Provide the (X, Y) coordinate of the cell's center where the given text is located.  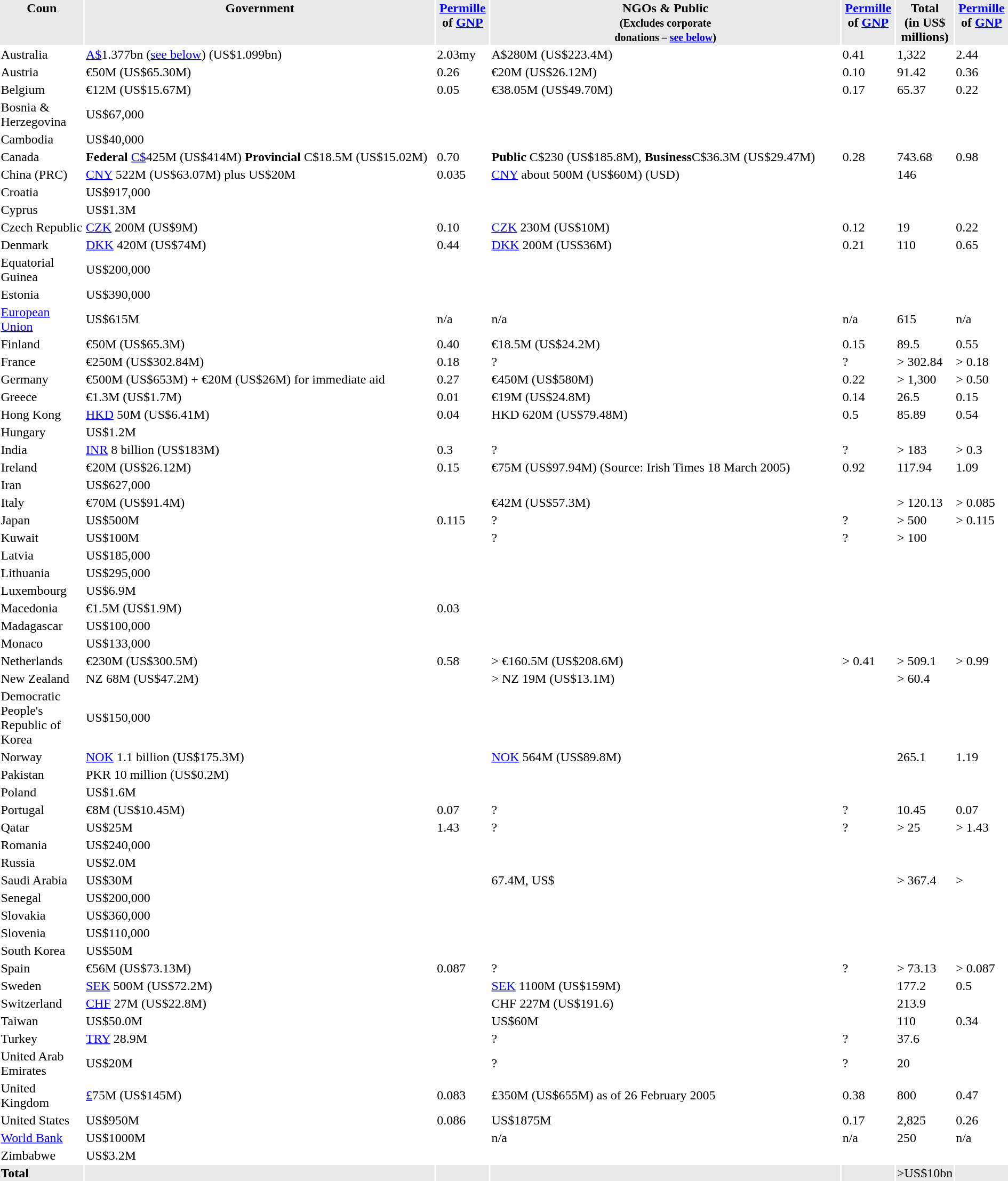
SEK 1100M (US$159M) (666, 986)
Greece (42, 397)
0.03 (463, 608)
Ireland (42, 467)
2.44 (981, 54)
Poland (42, 792)
US$40,000 (260, 139)
0.12 (868, 227)
Netherlands (42, 661)
0.115 (463, 520)
0.98 (981, 157)
Romania (42, 845)
800 (925, 1096)
10.45 (925, 810)
0.04 (463, 414)
European Union (42, 319)
US$917,000 (260, 192)
€56M (US$73.13M) (260, 968)
US$20M (260, 1064)
Portugal (42, 810)
New Zealand (42, 679)
India (42, 450)
CNY about 500M (US$60M) (USD) (666, 174)
Saudi Arabia (42, 880)
United Arab Emirates (42, 1064)
Public C$230 (US$185.8M), BusinessC$36.3M (US$29.47M) (666, 157)
Kuwait (42, 538)
Total (42, 1173)
250 (925, 1138)
Equatorial Guinea (42, 270)
SEK 500M (US$72.2M) (260, 986)
> 0.115 (981, 520)
€250M (US$302.84M) (260, 362)
> 183 (925, 450)
2.03my (463, 54)
213.9 (925, 1003)
US$50.0M (260, 1021)
Germany (42, 379)
>US$10bn (925, 1173)
> 73.13 (925, 968)
0.41 (868, 54)
> 0.99 (981, 661)
0.21 (868, 245)
0.55 (981, 344)
0.38 (868, 1096)
> 509.1 (925, 661)
€38.05M (US$49.70M) (666, 90)
Luxembourg (42, 590)
Iran (42, 485)
€8M (US$10.45M) (260, 810)
117.94 (925, 467)
US$627,000 (260, 485)
0.54 (981, 414)
0.083 (463, 1096)
1,322 (925, 54)
US$240,000 (260, 845)
> 1,300 (925, 379)
US$3.2M (260, 1155)
NOK 1.1 billion (US$175.3M) (260, 757)
> 302.84 (925, 362)
€19M (US$24.8M) (666, 397)
> 0.087 (981, 968)
0.28 (868, 157)
HKD 50M (US$6.41M) (260, 414)
CNY 522M (US$63.07M) plus US$20M (260, 174)
Monaco (42, 643)
0.65 (981, 245)
0.40 (463, 344)
€50M (US$65.3M) (260, 344)
Czech Republic (42, 227)
US$1.2M (260, 432)
1.43 (463, 827)
CHF 27M (US$22.8M) (260, 1003)
DKK 420M (US$74M) (260, 245)
US$360,000 (260, 915)
> 0.18 (981, 362)
US$25M (260, 827)
US$295,000 (260, 573)
PKR 10 million (US$0.2M) (260, 775)
Italy (42, 502)
US$150,000 (260, 718)
0.18 (463, 362)
26.5 (925, 397)
United Kingdom (42, 1096)
0.01 (463, 397)
Turkey (42, 1039)
Government (260, 22)
€1.5M (US$1.9M) (260, 608)
0.34 (981, 1021)
US$133,000 (260, 643)
Switzerland (42, 1003)
US$500M (260, 520)
Macedonia (42, 608)
€70M (US$91.4M) (260, 502)
0.086 (463, 1120)
US$615M (260, 319)
Total (in US$ millions) (925, 22)
US$1000M (260, 1138)
Federal C$425M (US$414M) Provincial C$18.5M (US$15.02M) (260, 157)
United States (42, 1120)
Belgium (42, 90)
Sweden (42, 986)
€42M (US$57.3M) (666, 502)
0.14 (868, 397)
€500M (US$653M) + €20M (US$26M) for immediate aid (260, 379)
€18.5M (US$24.2M) (666, 344)
2,825 (925, 1120)
€75M (US$97.94M) (Source: Irish Times 18 March 2005) (666, 467)
US$1875M (666, 1120)
> 500 (925, 520)
67.4M, US$ (666, 880)
Senegal (42, 898)
INR 8 billion (US$183M) (260, 450)
265.1 (925, 757)
0.3 (463, 450)
> 0.085 (981, 502)
Estonia (42, 294)
0.92 (868, 467)
US$6.9M (260, 590)
NOK 564M (US$89.8M) (666, 757)
US$185,000 (260, 555)
85.89 (925, 414)
0.27 (463, 379)
Lithuania (42, 573)
CHF 227M (US$191.6) (666, 1003)
NGOs & Public(Excludes corporate donations – see below) (666, 22)
CZK 200M (US$9M) (260, 227)
> NZ 19M (US$13.1M) (666, 679)
Slovakia (42, 915)
US$1.6M (260, 792)
> 0.50 (981, 379)
> (981, 880)
0.36 (981, 72)
0.44 (463, 245)
Japan (42, 520)
Finland (42, 344)
Pakistan (42, 775)
> 0.3 (981, 450)
1.09 (981, 467)
Latvia (42, 555)
177.2 (925, 986)
743.68 (925, 157)
Democratic People's Republic of Korea (42, 718)
91.42 (925, 72)
> 367.4 (925, 880)
Cyprus (42, 210)
A$280M (US$223.4M) (666, 54)
£350M (US$655M) as of 26 February 2005 (666, 1096)
US$950M (260, 1120)
615 (925, 319)
Madagascar (42, 626)
US$110,000 (260, 933)
US$60M (666, 1021)
Taiwan (42, 1021)
65.37 (925, 90)
US$50M (260, 951)
US$1.3M (260, 210)
0.087 (463, 968)
Australia (42, 54)
Cambodia (42, 139)
€230M (US$300.5M) (260, 661)
€12M (US$15.67M) (260, 90)
Norway (42, 757)
37.6 (925, 1039)
> 100 (925, 538)
NZ 68M (US$47.2M) (260, 679)
Zimbabwe (42, 1155)
89.5 (925, 344)
US$67,000 (260, 114)
Qatar (42, 827)
0.70 (463, 157)
France (42, 362)
Coun (42, 22)
Russia (42, 863)
Hong Kong (42, 414)
US$100M (260, 538)
Bosnia & Herzegovina (42, 114)
South Korea (42, 951)
China (PRC) (42, 174)
> €160.5M (US$208.6M) (666, 661)
Hungary (42, 432)
€1.3M (US$1.7M) (260, 397)
Spain (42, 968)
US$30M (260, 880)
DKK 200M (US$36M) (666, 245)
> 0.41 (868, 661)
> 1.43 (981, 827)
Austria (42, 72)
20 (925, 1064)
Canada (42, 157)
Croatia (42, 192)
£75M (US$145M) (260, 1096)
> 60.4 (925, 679)
Slovenia (42, 933)
€450M (US$580M) (666, 379)
19 (925, 227)
HKD 620M (US$79.48M) (666, 414)
A$1.377bn (see below) (US$1.099bn) (260, 54)
US$100,000 (260, 626)
TRY 28.9M (260, 1039)
146 (925, 174)
World Bank (42, 1138)
€50M (US$65.30M) (260, 72)
US$2.0M (260, 863)
US$390,000 (260, 294)
0.05 (463, 90)
> 120.13 (925, 502)
0.035 (463, 174)
1.19 (981, 757)
CZK 230M (US$10M) (666, 227)
Denmark (42, 245)
> 25 (925, 827)
0.58 (463, 661)
0.47 (981, 1096)
